Pinpoint the cell where the given text exists, returning its [X, Y] midpoint coordinate. 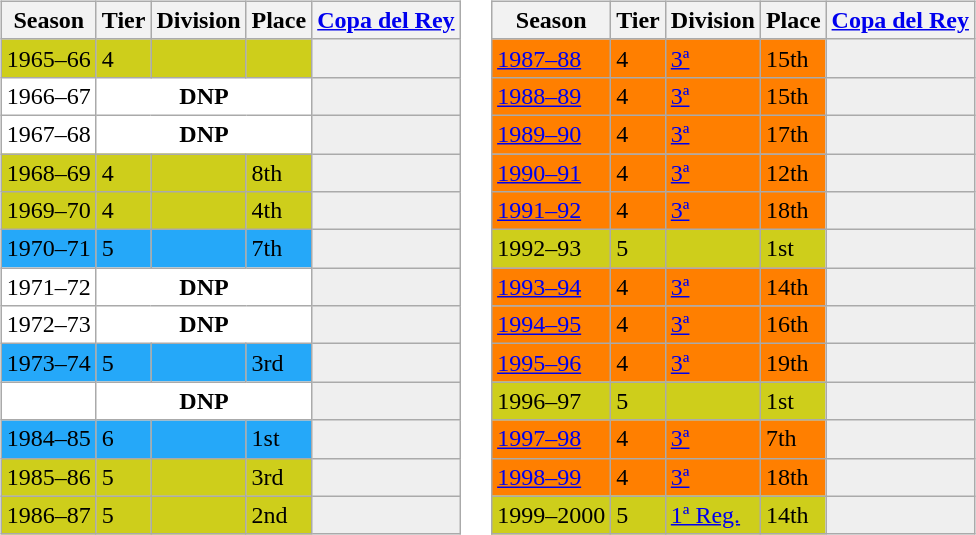
1997–98 [552, 439]
1965–66 [48, 58]
1969–70 [48, 211]
1970–71 [48, 249]
1967–68 [48, 134]
1973–74 [48, 363]
1987–88 [552, 58]
1972–73 [48, 325]
1990–91 [552, 173]
1995–96 [552, 363]
4th [279, 211]
1996–97 [552, 401]
8th [279, 173]
2nd [279, 515]
1971–72 [48, 287]
16th [793, 325]
1991–92 [552, 211]
1994–95 [552, 325]
19th [793, 363]
12th [793, 173]
1986–87 [48, 515]
1998–99 [552, 477]
1ª Reg. [712, 515]
1989–90 [552, 134]
1988–89 [552, 96]
1968–69 [48, 173]
1985–86 [48, 477]
1999–2000 [552, 515]
1993–94 [552, 287]
6 [124, 439]
1984–85 [48, 439]
1992–93 [552, 249]
1966–67 [48, 96]
17th [793, 134]
